Output the (x, y) coordinate of the center of the cell containing the given text.  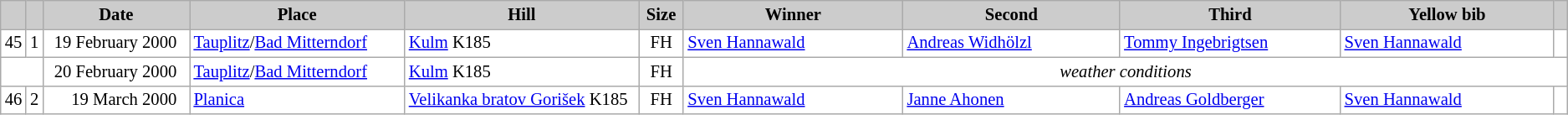
2 (34, 100)
46 (13, 100)
Third (1229, 14)
20 February 2000 (115, 71)
1 (34, 43)
45 (13, 43)
Second (1012, 14)
Yellow bib (1448, 14)
Tommy Ingebrigtsen (1229, 43)
19 February 2000 (115, 43)
Andreas Goldberger (1229, 100)
Size (661, 14)
19 March 2000 (115, 100)
Velikanka bratov Gorišek K185 (522, 100)
Hill (522, 14)
Andreas Widhölzl (1012, 43)
Date (115, 14)
Janne Ahonen (1012, 100)
Winner (793, 14)
weather conditions (1126, 71)
Planica (296, 100)
Place (296, 14)
